Scan for the cell matching the given text and deliver its (x, y) coordinate at center. 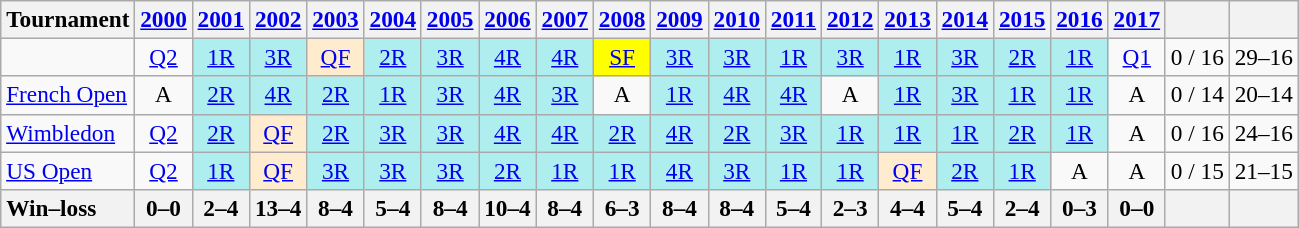
2013 (908, 19)
13–4 (278, 208)
2011 (793, 19)
Tournament (68, 19)
2005 (450, 19)
Wimbledon (68, 133)
2004 (392, 19)
20–14 (1264, 95)
2000 (164, 19)
2001 (220, 19)
2009 (680, 19)
4–4 (908, 208)
24–16 (1264, 133)
2006 (508, 19)
French Open (68, 95)
Q1 (1136, 57)
2010 (736, 19)
0–3 (1080, 208)
SF (622, 57)
Win–loss (68, 208)
21–15 (1264, 170)
29–16 (1264, 57)
US Open (68, 170)
0 / 15 (1197, 170)
0 / 14 (1197, 95)
2017 (1136, 19)
10–4 (508, 208)
2–3 (850, 208)
2002 (278, 19)
2008 (622, 19)
2014 (964, 19)
6–3 (622, 208)
2003 (336, 19)
2016 (1080, 19)
2015 (1022, 19)
2012 (850, 19)
2007 (564, 19)
